Search for the cell housing the specified text and yield its (X, Y) center coordinate. 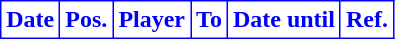
To (210, 20)
Player (152, 20)
Ref. (366, 20)
Pos. (86, 20)
Date until (284, 20)
Date (30, 20)
